Capture the cell that displays the provided text and extract its [x, y] central coordinate. 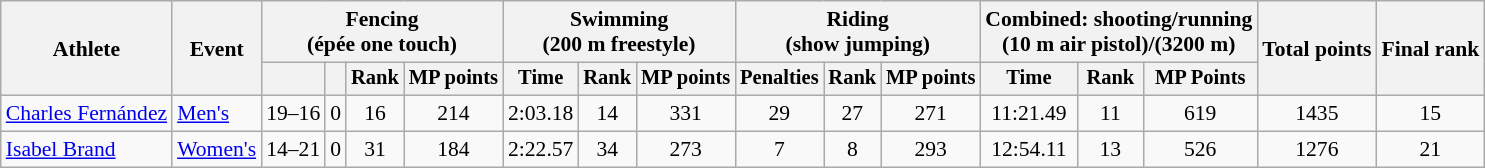
1276 [1316, 150]
331 [686, 114]
16 [375, 114]
11:21.49 [1028, 114]
27 [853, 114]
Fencing(épée one touch) [382, 32]
Total points [1316, 48]
7 [779, 150]
Men's [216, 114]
273 [686, 150]
271 [930, 114]
Charles Fernández [86, 114]
184 [454, 150]
619 [1200, 114]
14–21 [293, 150]
Riding(show jumping) [858, 32]
MP Points [1200, 79]
34 [607, 150]
19–16 [293, 114]
12:54.11 [1028, 150]
2:03.18 [540, 114]
Athlete [86, 48]
21 [1430, 150]
1435 [1316, 114]
293 [930, 150]
Event [216, 48]
Isabel Brand [86, 150]
15 [1430, 114]
Women's [216, 150]
13 [1111, 150]
11 [1111, 114]
Combined: shooting/running(10 m air pistol)/(3200 m) [1118, 32]
526 [1200, 150]
2:22.57 [540, 150]
31 [375, 150]
Swimming(200 m freestyle) [619, 32]
214 [454, 114]
29 [779, 114]
8 [853, 150]
14 [607, 114]
Penalties [779, 79]
Final rank [1430, 48]
